Return (x, y) of the center of cell containing provided text 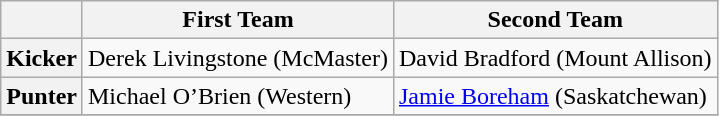
First Team (238, 20)
David Bradford (Mount Allison) (555, 58)
Jamie Boreham (Saskatchewan) (555, 96)
Second Team (555, 20)
Derek Livingstone (McMaster) (238, 58)
Punter (42, 96)
Michael O’Brien (Western) (238, 96)
Kicker (42, 58)
